Capture the cell that displays the provided text and extract its [X, Y] central coordinate. 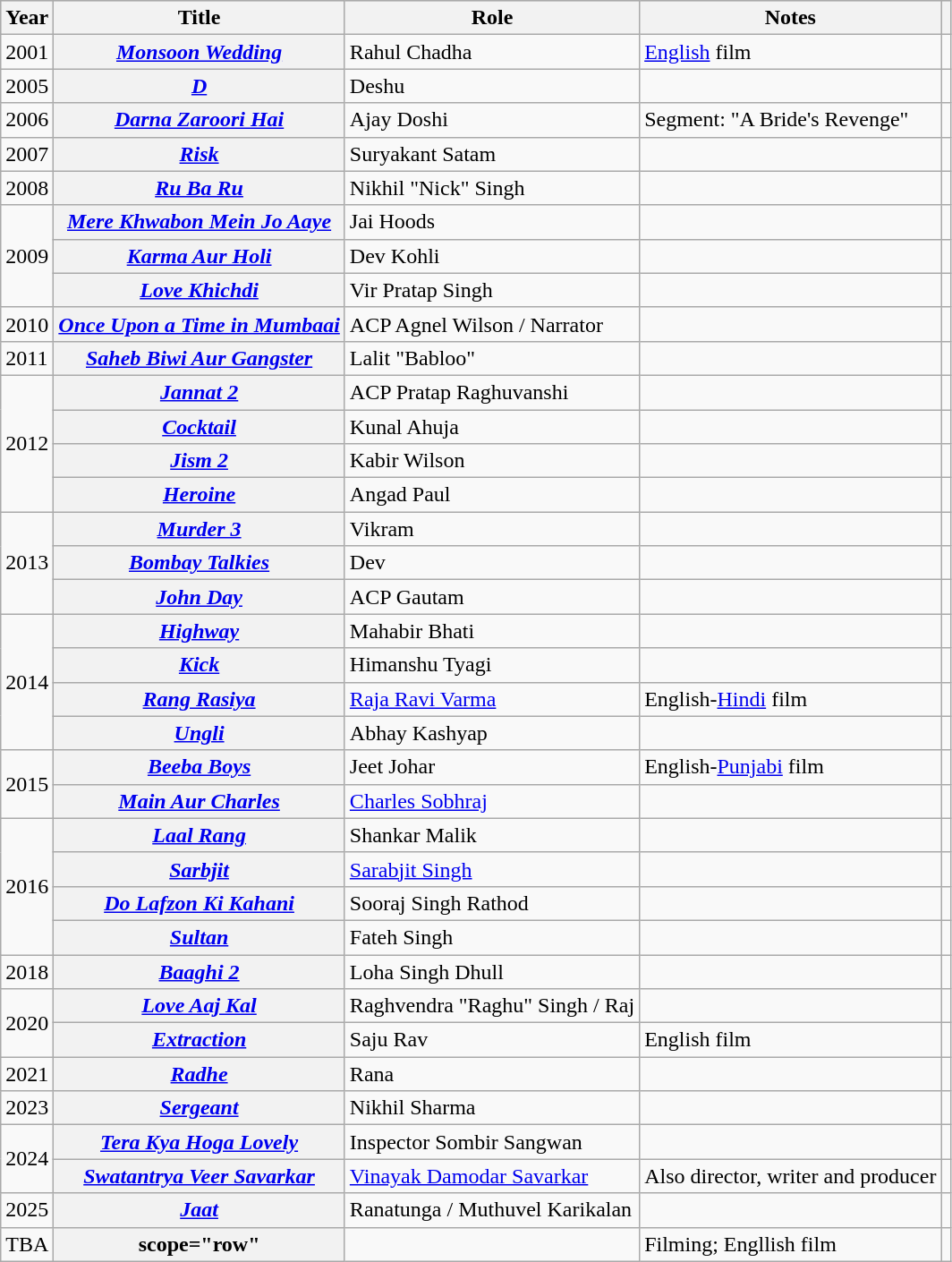
Sarbjit [200, 869]
2015 [27, 784]
English-Punjabi film [791, 767]
2010 [27, 324]
Loha Singh Dhull [492, 971]
Jaat [200, 1210]
Dev Kohli [492, 256]
Jannat 2 [200, 392]
Inspector Sombir Sangwan [492, 1142]
Main Aur Charles [200, 801]
Murder 3 [200, 529]
Baaghi 2 [200, 971]
Vir Pratap Singh [492, 290]
Mere Khwabon Mein Jo Aaye [200, 222]
2006 [27, 120]
John Day [200, 597]
Fateh Singh [492, 937]
Heroine [200, 495]
Abhay Kashyap [492, 733]
Ungli [200, 733]
Kunal Ahuja [492, 427]
Nikhil "Nick" Singh [492, 188]
Deshu [492, 86]
Nikhil Sharma [492, 1108]
Sooraj Singh Rathod [492, 903]
Segment: "A Bride's Revenge" [791, 120]
2025 [27, 1210]
Ru Ba Ru [200, 188]
Dev [492, 563]
Year [27, 18]
Saheb Biwi Aur Gangster [200, 358]
ACP Pratap Raghuvanshi [492, 392]
2024 [27, 1159]
Raja Ravi Varma [492, 699]
TBA [27, 1244]
Notes [791, 18]
Vikram [492, 529]
2016 [27, 886]
2012 [27, 443]
2011 [27, 358]
Rana [492, 1074]
2001 [27, 52]
Love Aaj Kal [200, 1006]
Swatantrya Veer Savarkar [200, 1176]
Mahabir Bhati [492, 631]
Raghvendra "Raghu" Singh / Raj [492, 1006]
Sarabjit Singh [492, 869]
Beeba Boys [200, 767]
Himanshu Tyagi [492, 665]
scope="row" [200, 1244]
Charles Sobhraj [492, 801]
Laal Rang [200, 835]
Kick [200, 665]
Kabir Wilson [492, 461]
Rang Rasiya [200, 699]
Do Lafzon Ki Kahani [200, 903]
2008 [27, 188]
Saju Rav [492, 1040]
Karma Aur Holi [200, 256]
Extraction [200, 1040]
Monsoon Wedding [200, 52]
Sultan [200, 937]
2007 [27, 154]
Suryakant Satam [492, 154]
Filming; Engllish film [791, 1244]
Ranatunga / Muthuvel Karikalan [492, 1210]
Radhe [200, 1074]
Highway [200, 631]
Jism 2 [200, 461]
2020 [27, 1023]
Ajay Doshi [492, 120]
Lalit "Babloo" [492, 358]
Role [492, 18]
Jeet Johar [492, 767]
ACP Gautam [492, 597]
Tera Kya Hoga Lovely [200, 1142]
Jai Hoods [492, 222]
Bombay Talkies [200, 563]
2009 [27, 256]
2013 [27, 563]
English-Hindi film [791, 699]
Vinayak Damodar Savarkar [492, 1176]
2005 [27, 86]
Title [200, 18]
Risk [200, 154]
2023 [27, 1108]
D [200, 86]
Shankar Malik [492, 835]
2018 [27, 971]
Angad Paul [492, 495]
Darna Zaroori Hai [200, 120]
Also director, writer and producer [791, 1176]
ACP Agnel Wilson / Narrator [492, 324]
Rahul Chadha [492, 52]
2021 [27, 1074]
Cocktail [200, 427]
Love Khichdi [200, 290]
2014 [27, 682]
Sergeant [200, 1108]
Once Upon a Time in Mumbaai [200, 324]
